Detect which cell encompasses the target text, then output its (x, y) center coordinate. 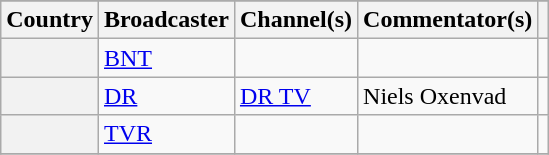
TVR (166, 134)
DR TV (296, 96)
BNT (166, 58)
Channel(s) (296, 20)
Niels Oxenvad (448, 96)
Country (50, 20)
Commentator(s) (448, 20)
Broadcaster (166, 20)
DR (166, 96)
